Provide the [X, Y] coordinate of the cell's center where the given text is located.  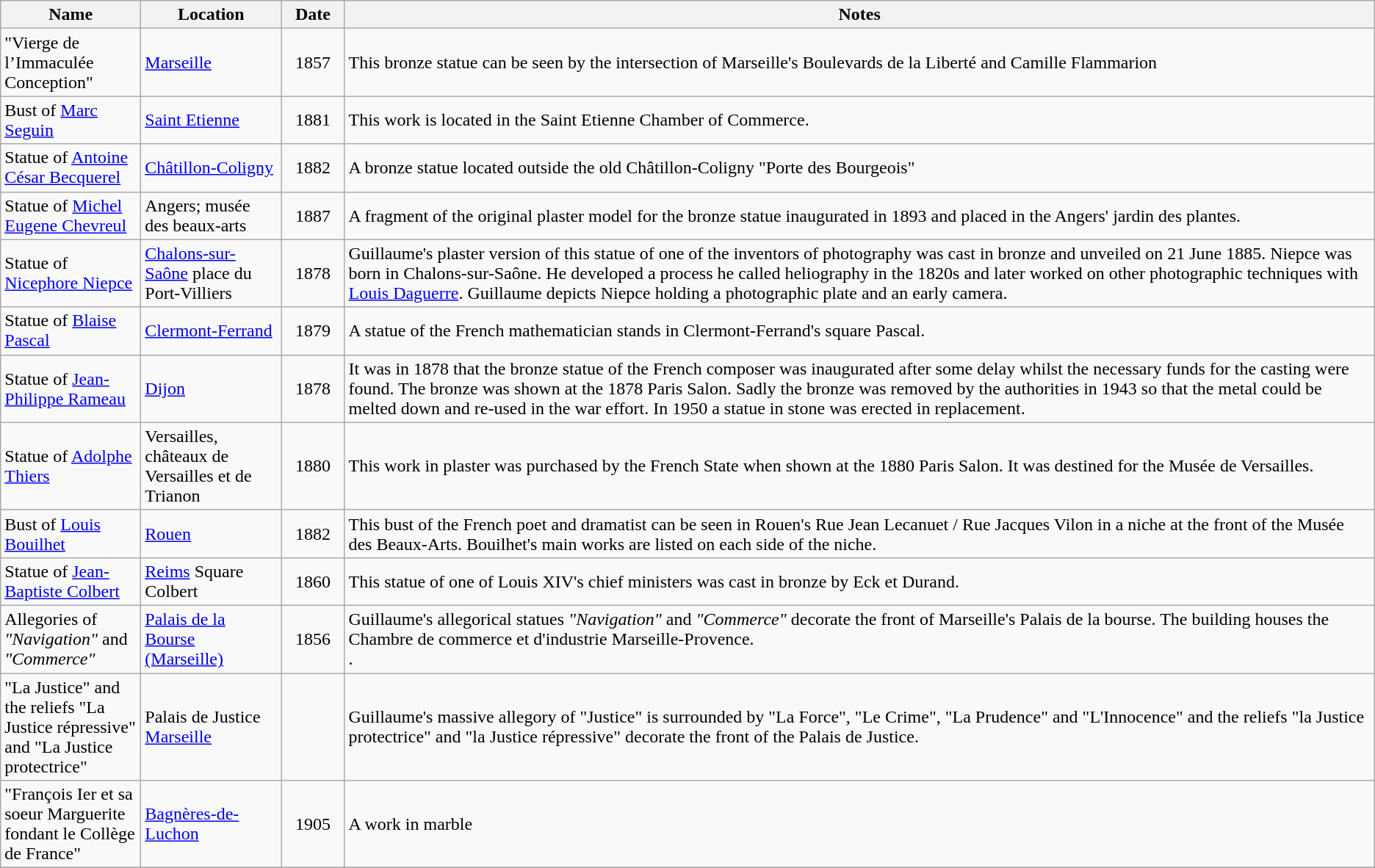
This work is located in the Saint Etienne Chamber of Commerce. [859, 120]
Statue of Adolphe Thiers [71, 466]
Saint Etienne [212, 120]
Bust of Louis Bouilhet [71, 533]
Chalons-sur-Saône place du Port-Villiers [212, 273]
"Vierge de l’Immaculée Conception" [71, 62]
A bronze statue located outside the old Châtillon-Coligny "Porte des Bourgeois" [859, 167]
A fragment of the original plaster model for the bronze statue inaugurated in 1893 and placed in the Angers' jardin des plantes. [859, 216]
Statue of Nicephore Niepce [71, 273]
"François Ier et sa soeur Marguerite fondant le Collège de France" [71, 824]
Bagnères-de-Luchon [212, 824]
1880 [313, 466]
Name [71, 15]
Versailles, châteaux de Versailles et de Trianon [212, 466]
Location [212, 15]
Notes [859, 15]
This work in plaster was purchased by the French State when shown at the 1880 Paris Salon. It was destined for the Musée de Versailles. [859, 466]
Angers; musée des beaux-arts [212, 216]
Date [313, 15]
Statue of Antoine César Becquerel [71, 167]
1857 [313, 62]
Clermont-Ferrand [212, 330]
Reims Square Colbert [212, 582]
Statue of Jean-Philippe Rameau [71, 388]
1905 [313, 824]
1856 [313, 639]
Dijon [212, 388]
1887 [313, 216]
1860 [313, 582]
1881 [313, 120]
Statue of Michel Eugene Chevreul [71, 216]
Statue of Blaise Pascal [71, 330]
This statue of one of Louis XIV's chief ministers was cast in bronze by Eck et Durand. [859, 582]
This bronze statue can be seen by the intersection of Marseille's Boulevards de la Liberté and Camille Flammarion [859, 62]
Allegories of "Navigation" and "Commerce" [71, 639]
Châtillon-Coligny [212, 167]
Palais de la Bourse (Marseille) [212, 639]
Rouen [212, 533]
Marseille [212, 62]
A statue of the French mathematician stands in Clermont-Ferrand's square Pascal. [859, 330]
Palais de Justice Marseille [212, 726]
Statue of Jean-Baptiste Colbert [71, 582]
Bust of Marc Seguin [71, 120]
A work in marble [859, 824]
1879 [313, 330]
"La Justice" and the reliefs "La Justice répressive" and "La Justice protectrice" [71, 726]
